Provide the [X, Y] coordinate of the cell's center where the given text is located.  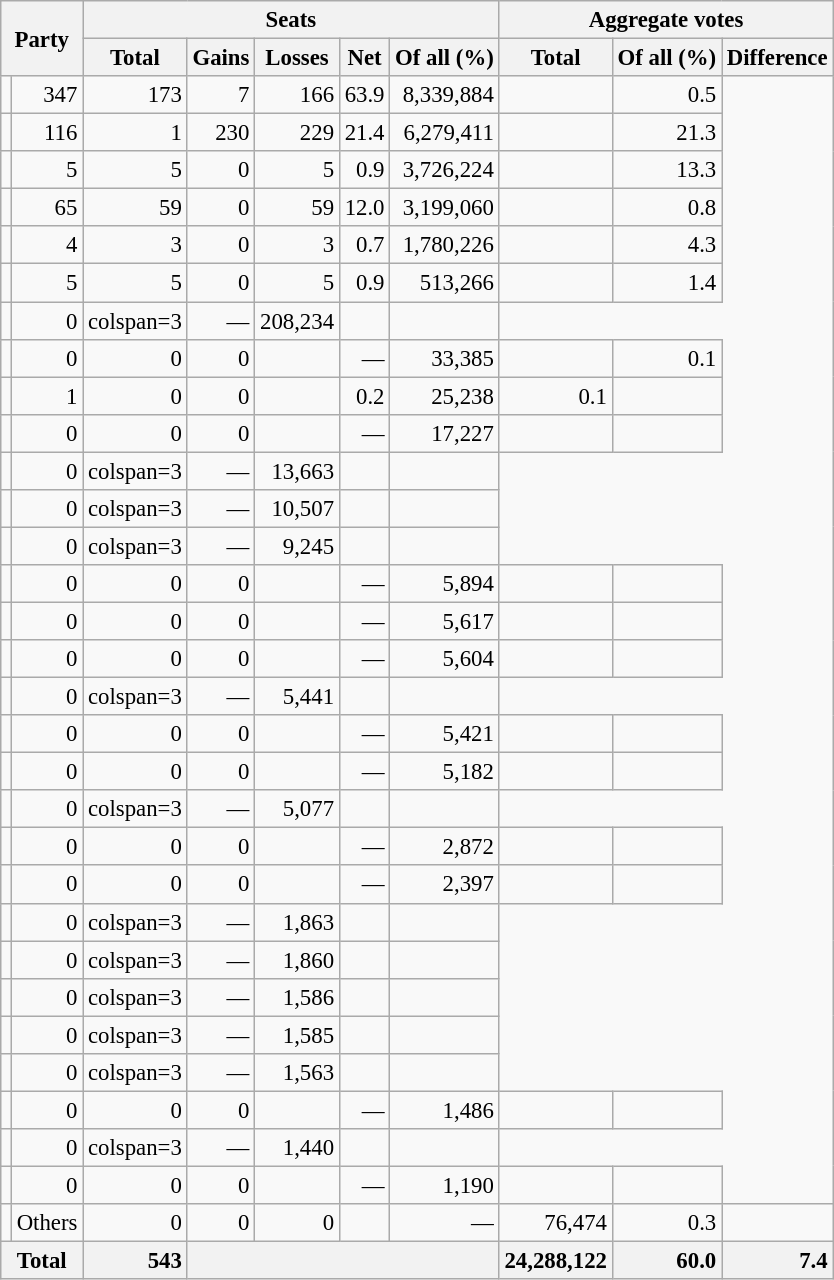
76,474 [556, 1223]
12.0 [364, 208]
1,190 [444, 1185]
5,617 [444, 621]
513,266 [444, 283]
6,279,411 [444, 133]
1,863 [298, 922]
1,860 [298, 960]
5,604 [444, 659]
Others [46, 1223]
166 [298, 95]
1,440 [298, 1148]
21.4 [364, 133]
65 [46, 208]
1,585 [298, 1035]
3,726,224 [444, 170]
8,339,884 [444, 95]
116 [46, 133]
0.5 [666, 95]
1,486 [444, 1110]
173 [135, 95]
347 [46, 95]
Gains [221, 58]
24,288,122 [556, 1261]
60.0 [666, 1261]
Party [42, 38]
5,894 [444, 584]
1,780,226 [444, 245]
1,563 [298, 1073]
0.3 [666, 1223]
9,245 [298, 546]
7 [221, 95]
13.3 [666, 170]
10,507 [298, 509]
Losses [298, 58]
0.7 [364, 245]
33,385 [444, 358]
Aggregate votes [666, 20]
543 [135, 1261]
Net [364, 58]
0.8 [666, 208]
Differ­ence [778, 58]
Seats [291, 20]
229 [298, 133]
13,663 [298, 471]
25,238 [444, 396]
2,397 [444, 885]
3,199,060 [444, 208]
5,182 [444, 772]
5,421 [444, 734]
5,441 [298, 697]
4.3 [666, 245]
63.9 [364, 95]
208,234 [298, 321]
21.3 [666, 133]
4 [46, 245]
5,077 [298, 809]
0.2 [364, 396]
230 [221, 133]
2,872 [444, 847]
1,586 [298, 997]
17,227 [444, 433]
7.4 [778, 1261]
1.4 [666, 283]
